Capture the cell that displays the provided text and extract its [X, Y] central coordinate. 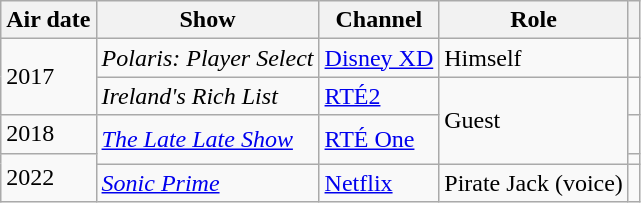
Netflix [379, 183]
Polaris: Player Select [208, 58]
RTÉ2 [379, 96]
Guest [534, 120]
2018 [48, 134]
Disney XD [379, 58]
Himself [534, 58]
Pirate Jack (voice) [534, 183]
Air date [48, 20]
Ireland's Rich List [208, 96]
Show [208, 20]
2017 [48, 77]
Channel [379, 20]
RTÉ One [379, 140]
Sonic Prime [208, 183]
The Late Late Show [208, 140]
2022 [48, 178]
Role [534, 20]
